From the cell containing the given text, extract its center point as (X, Y) coordinate. 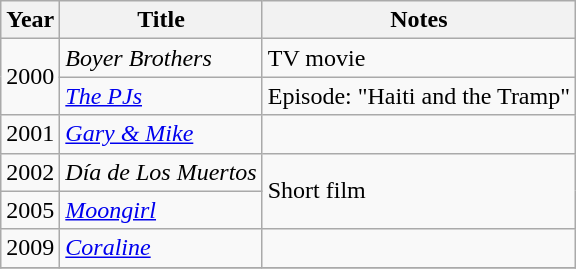
Coraline (161, 248)
Notes (418, 20)
2009 (30, 248)
TV movie (418, 58)
Día de Los Muertos (161, 172)
2002 (30, 172)
Gary & Mike (161, 134)
The PJs (161, 96)
Boyer Brothers (161, 58)
Title (161, 20)
Year (30, 20)
Short film (418, 191)
Episode: "Haiti and the Tramp" (418, 96)
2005 (30, 210)
2000 (30, 77)
2001 (30, 134)
Moongirl (161, 210)
